Scan for the cell matching the given text and deliver its [X, Y] coordinate at center. 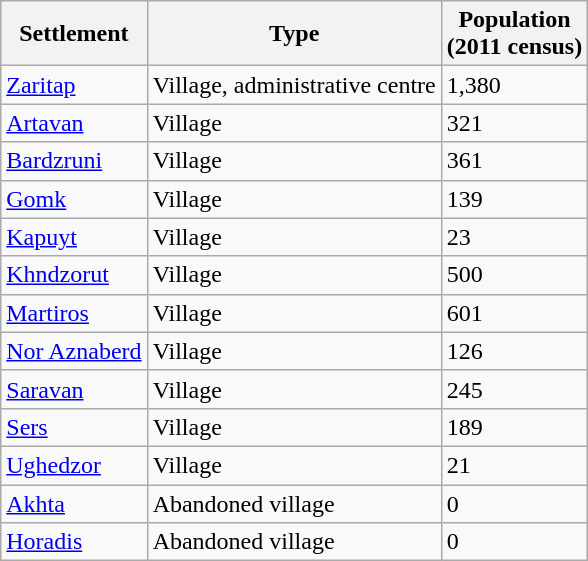
139 [514, 199]
23 [514, 237]
321 [514, 123]
Martiros [74, 313]
Khndzorut [74, 275]
21 [514, 465]
Bardzruni [74, 161]
Settlement [74, 34]
Nor Aznaberd [74, 351]
Horadis [74, 542]
Kapuyt [74, 237]
Village, administrative centre [294, 85]
Type [294, 34]
361 [514, 161]
Artavan [74, 123]
189 [514, 427]
Saravan [74, 389]
500 [514, 275]
Gomk [74, 199]
126 [514, 351]
Sers [74, 427]
1,380 [514, 85]
601 [514, 313]
Ughedzor [74, 465]
Akhta [74, 503]
Zaritap [74, 85]
Population(2011 census) [514, 34]
245 [514, 389]
